Detect which cell encompasses the target text, then output its [x, y] center coordinate. 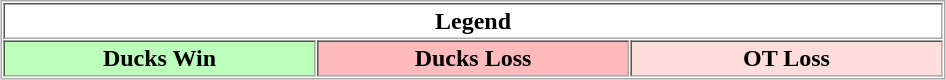
OT Loss [786, 58]
Ducks Win [160, 58]
Legend [474, 21]
Ducks Loss [473, 58]
